Determine the (x, y) coordinate at the center of the cell enclosing the given text.  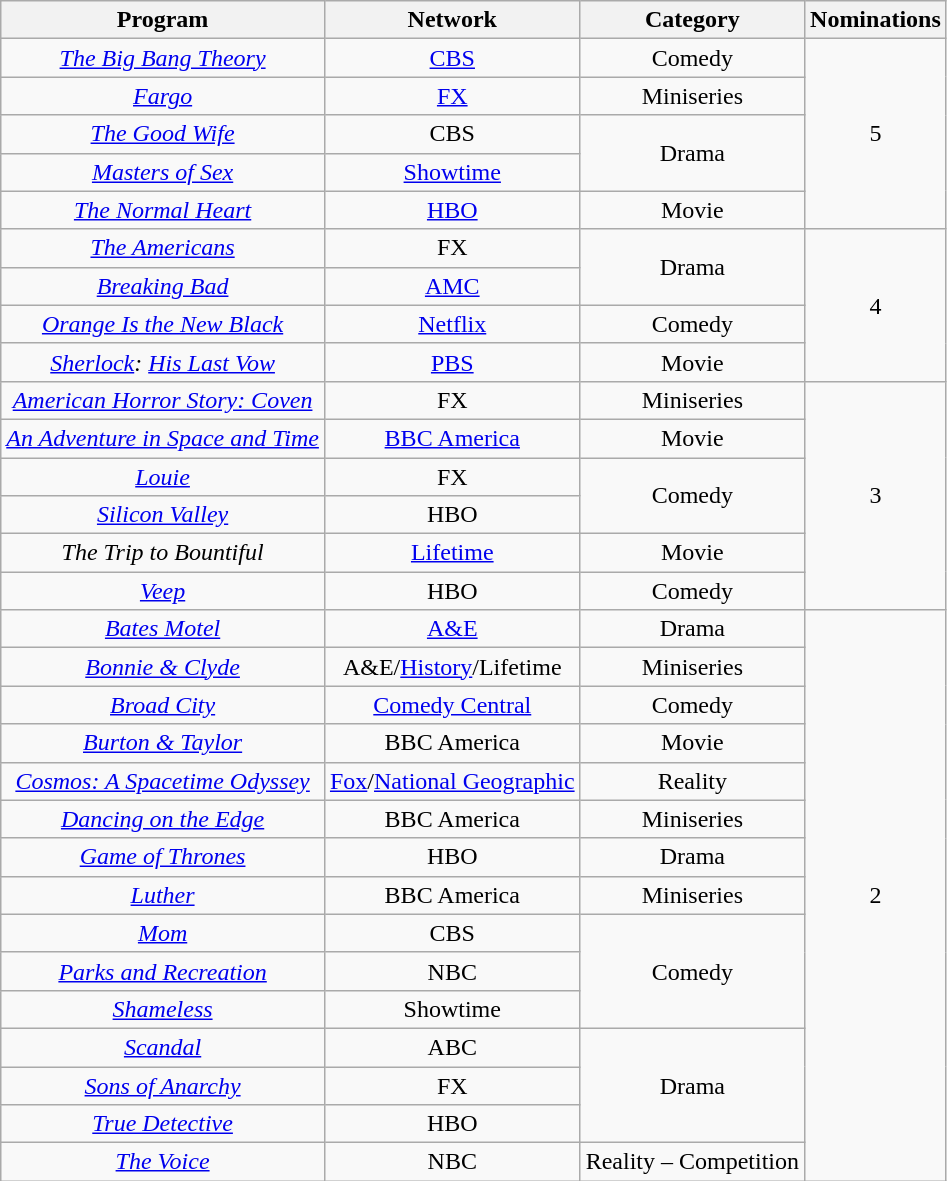
The Normal Heart (163, 210)
Breaking Bad (163, 286)
Masters of Sex (163, 172)
Program (163, 20)
Netflix (452, 324)
Orange Is the New Black (163, 324)
AMC (452, 286)
2 (876, 896)
A&E (452, 629)
Shameless (163, 1009)
Broad City (163, 705)
ABC (452, 1047)
Sons of Anarchy (163, 1085)
Bates Motel (163, 629)
Mom (163, 933)
The Americans (163, 248)
The Voice (163, 1162)
American Horror Story: Coven (163, 400)
PBS (452, 362)
Nominations (876, 20)
The Good Wife (163, 134)
A&E/History/Lifetime (452, 667)
Louie (163, 477)
The Trip to Bountiful (163, 553)
4 (876, 305)
The Big Bang Theory (163, 58)
Fox/National Geographic (452, 781)
Cosmos: A Spacetime Odyssey (163, 781)
Reality (692, 781)
Silicon Valley (163, 515)
Luther (163, 895)
Comedy Central (452, 705)
Veep (163, 591)
Parks and Recreation (163, 971)
Reality – Competition (692, 1162)
Scandal (163, 1047)
Bonnie & Clyde (163, 667)
Sherlock: His Last Vow (163, 362)
Category (692, 20)
Fargo (163, 96)
Dancing on the Edge (163, 819)
5 (876, 134)
True Detective (163, 1124)
Game of Thrones (163, 857)
Network (452, 20)
Lifetime (452, 553)
Burton & Taylor (163, 743)
An Adventure in Space and Time (163, 438)
3 (876, 495)
